Locate the cell with the specified text and output its [X, Y] center coordinate. 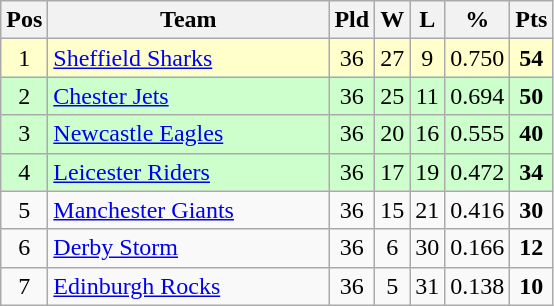
7 [24, 286]
Edinburgh Rocks [188, 286]
17 [392, 172]
W [392, 20]
34 [532, 172]
10 [532, 286]
31 [428, 286]
0.472 [478, 172]
0.555 [478, 134]
Pts [532, 20]
0.416 [478, 210]
27 [392, 58]
Chester Jets [188, 96]
11 [428, 96]
4 [24, 172]
Team [188, 20]
12 [532, 248]
20 [392, 134]
40 [532, 134]
% [478, 20]
Derby Storm [188, 248]
15 [392, 210]
1 [24, 58]
Sheffield Sharks [188, 58]
Leicester Riders [188, 172]
9 [428, 58]
Pos [24, 20]
Manchester Giants [188, 210]
54 [532, 58]
0.694 [478, 96]
0.166 [478, 248]
3 [24, 134]
L [428, 20]
0.138 [478, 286]
19 [428, 172]
50 [532, 96]
0.750 [478, 58]
2 [24, 96]
21 [428, 210]
Pld [352, 20]
16 [428, 134]
25 [392, 96]
Newcastle Eagles [188, 134]
